Search for the cell housing the specified text and yield its [x, y] center coordinate. 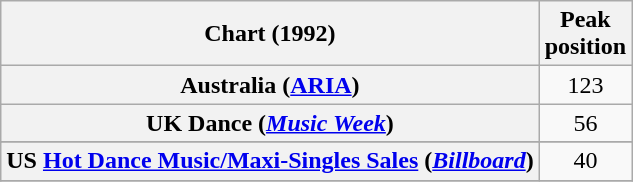
Chart (1992) [270, 34]
US Hot Dance Music/Maxi-Singles Sales (Billboard) [270, 161]
123 [585, 85]
Peakposition [585, 34]
40 [585, 161]
Australia (ARIA) [270, 85]
56 [585, 123]
UK Dance (Music Week) [270, 123]
